From the cell containing the given text, extract its center point as [x, y] coordinate. 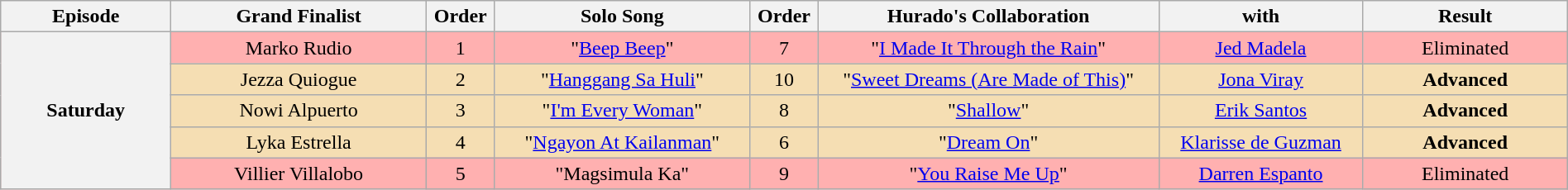
Hurado's Collaboration [988, 17]
"Beep Beep" [622, 48]
Saturday [86, 111]
Marko Rudio [299, 48]
Episode [86, 17]
"Magsimula Ka" [622, 173]
Villier Villalobo [299, 173]
Jezza Quiogue [299, 79]
Erik Santos [1260, 111]
"Dream On" [988, 142]
Grand Finalist [299, 17]
"Hanggang Sa Huli" [622, 79]
3 [461, 111]
with [1260, 17]
4 [461, 142]
Jona Viray [1260, 79]
"Ngayon At Kailanman" [622, 142]
"I Made It Through the Rain" [988, 48]
"Sweet Dreams (Are Made of This)" [988, 79]
5 [461, 173]
Nowi Alpuerto [299, 111]
2 [461, 79]
1 [461, 48]
9 [784, 173]
Result [1465, 17]
7 [784, 48]
Lyka Estrella [299, 142]
"You Raise Me Up" [988, 173]
"I'm Every Woman" [622, 111]
8 [784, 111]
Klarisse de Guzman [1260, 142]
"Shallow" [988, 111]
Jed Madela [1260, 48]
Darren Espanto [1260, 173]
Solo Song [622, 17]
6 [784, 142]
10 [784, 79]
